For the text-containing cell, return its midpoint in (X, Y) coordinate format. 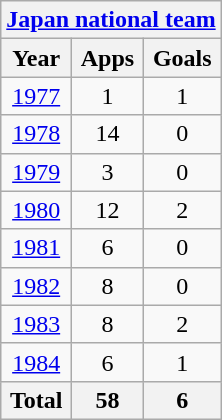
12 (108, 210)
1978 (36, 134)
3 (108, 172)
1982 (36, 286)
1984 (36, 362)
1977 (36, 96)
58 (108, 400)
14 (108, 134)
Goals (182, 58)
Year (36, 58)
Japan national team (111, 20)
Apps (108, 58)
Total (36, 400)
1979 (36, 172)
1983 (36, 324)
1981 (36, 248)
1980 (36, 210)
